Locate the cell with the specified text and output its [X, Y] center coordinate. 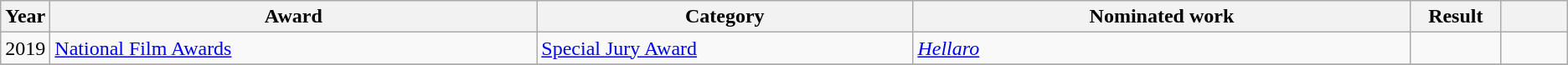
Special Jury Award [725, 48]
Year [25, 17]
Hellaro [1162, 48]
Award [293, 17]
Category [725, 17]
2019 [25, 48]
National Film Awards [293, 48]
Nominated work [1162, 17]
Result [1456, 17]
